Capture the cell that displays the provided text and extract its [X, Y] central coordinate. 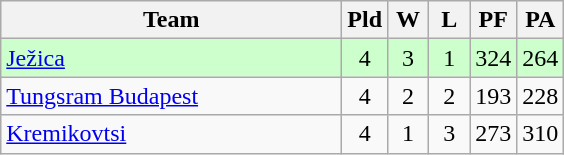
310 [540, 134]
PF [494, 20]
PA [540, 20]
324 [494, 58]
Team [172, 20]
Pld [365, 20]
228 [540, 96]
273 [494, 134]
Kremikovtsi [172, 134]
264 [540, 58]
L [450, 20]
193 [494, 96]
W [408, 20]
Ježica [172, 58]
Tungsram Budapest [172, 96]
